Extract the [X, Y] coordinate from the center of the cell holding the provided text.  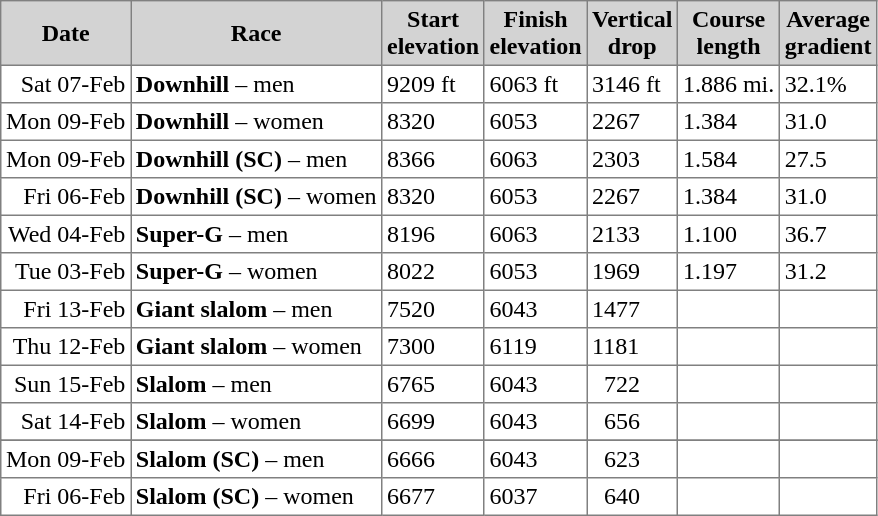
Slalom – men [256, 384]
36.7 [828, 234]
6699 [433, 422]
8022 [433, 272]
7520 [433, 309]
Downhill – men [256, 84]
8196 [433, 234]
2303 [632, 159]
6063 ft [535, 84]
6765 [433, 384]
Downhill (SC) – women [256, 197]
1.584 [729, 159]
Startelevation [433, 33]
722 [632, 384]
1477 [632, 309]
656 [632, 422]
6037 [535, 497]
Giant slalom – men [256, 309]
3146 ft [632, 84]
Date [66, 33]
Slalom (SC) – women [256, 497]
1181 [632, 347]
Averagegradient [828, 33]
1969 [632, 272]
Fri 13-Feb [66, 309]
9209 ft [433, 84]
Sat 07-Feb [66, 84]
Wed 04-Feb [66, 234]
32.1% [828, 84]
6666 [433, 459]
Sun 15-Feb [66, 384]
31.2 [828, 272]
1.100 [729, 234]
Courselength [729, 33]
Race [256, 33]
7300 [433, 347]
Verticaldrop [632, 33]
Giant slalom – women [256, 347]
Tue 03-Feb [66, 272]
Sat 14-Feb [66, 422]
6677 [433, 497]
Downhill (SC) – men [256, 159]
Finishelevation [535, 33]
Slalom – women [256, 422]
27.5 [828, 159]
Thu 12-Feb [66, 347]
Downhill – women [256, 122]
640 [632, 497]
Slalom (SC) – men [256, 459]
1.197 [729, 272]
6119 [535, 347]
1.886 mi. [729, 84]
8366 [433, 159]
Super-G – women [256, 272]
2133 [632, 234]
623 [632, 459]
Super-G – men [256, 234]
